Search for the cell housing the specified text and yield its (X, Y) center coordinate. 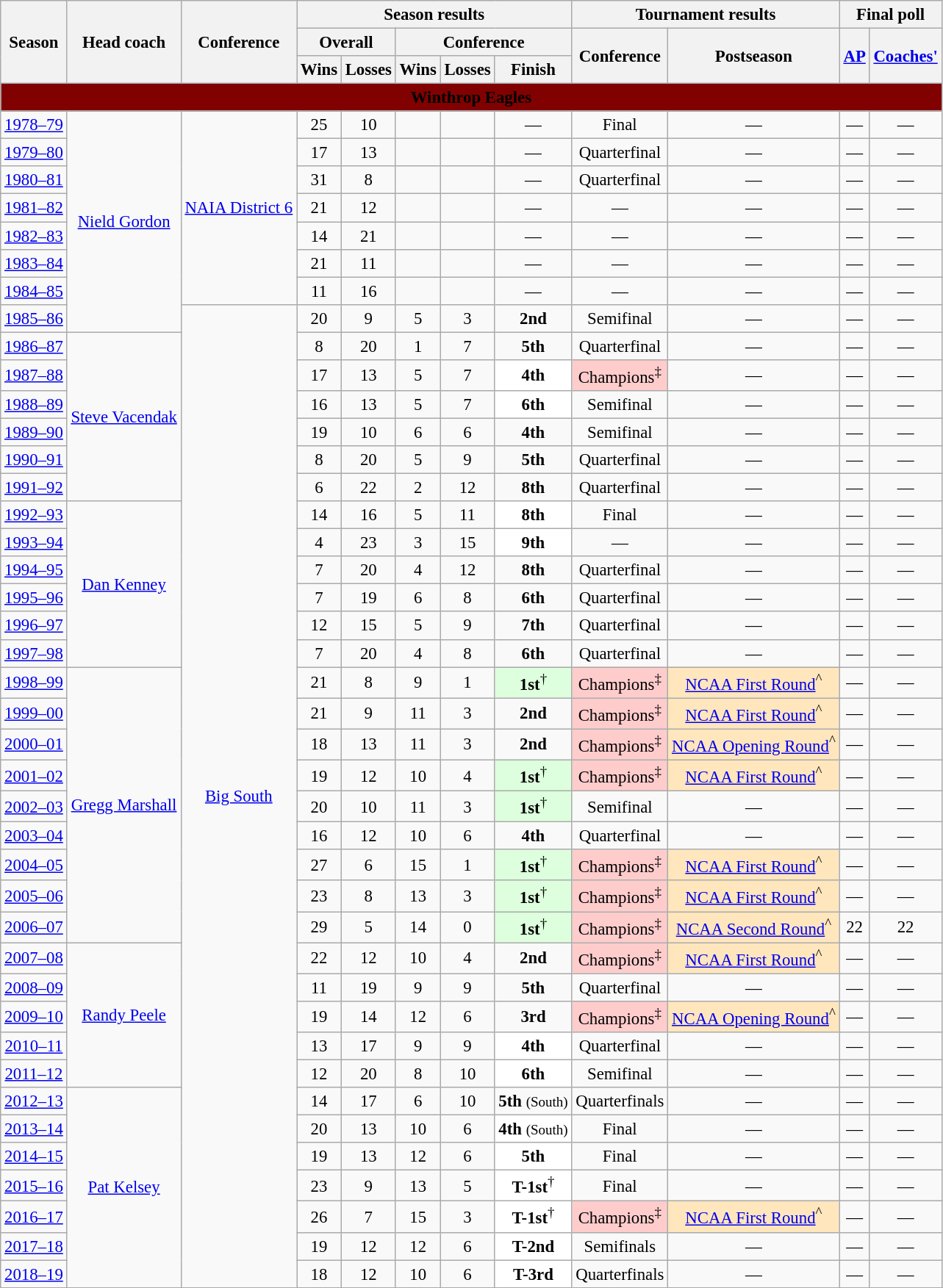
1978–79 (34, 125)
2000–01 (34, 744)
Overall (347, 43)
Pat Kelsey (123, 1187)
2003–04 (34, 836)
26 (319, 1217)
2017–18 (34, 1246)
1991–92 (34, 488)
1999–00 (34, 713)
T-2nd (534, 1246)
Coaches' (906, 56)
1997–98 (34, 653)
Tournament results (706, 15)
1987–88 (34, 375)
Gregg Marshall (123, 805)
1988–89 (34, 405)
Season (34, 43)
1995–96 (34, 598)
Finish (534, 70)
3rd (534, 1017)
31 (319, 180)
2004–05 (34, 865)
1984–85 (34, 291)
2009–10 (34, 1017)
2012–13 (34, 1101)
Postseason (754, 56)
1992–93 (34, 515)
2011–12 (34, 1073)
29 (319, 927)
2 (417, 488)
2015–16 (34, 1186)
2008–09 (34, 987)
Nield Gordon (123, 222)
0 (467, 927)
1981–82 (34, 208)
NCAA Second Round^ (754, 927)
2014–15 (34, 1156)
9th (534, 543)
2006–07 (34, 927)
1998–99 (34, 683)
Head coach (123, 43)
2018–19 (34, 1274)
1993–94 (34, 543)
NAIA District 6 (238, 207)
2010–11 (34, 1046)
Final poll (891, 15)
1996–97 (34, 626)
1990–91 (34, 460)
2016–17 (34, 1217)
2002–03 (34, 807)
5th (South) (534, 1101)
1983–84 (34, 263)
Semifinals (620, 1246)
2007–08 (34, 958)
25 (319, 125)
Season results (434, 15)
1985–86 (34, 318)
AP (854, 56)
4th (South) (534, 1129)
Steve Vacendak (123, 417)
27 (319, 865)
1986–87 (34, 346)
7th (534, 626)
1982–83 (34, 236)
2013–14 (34, 1129)
Big South (238, 796)
2001–02 (34, 775)
1979–80 (34, 153)
Dan Kenney (123, 584)
1989–90 (34, 432)
1980–81 (34, 180)
Randy Peele (123, 1015)
T-3rd (534, 1274)
1994–95 (34, 570)
Winthrop Eagles (471, 98)
2005–06 (34, 896)
